Output the (X, Y) coordinate of the center of the cell containing the given text.  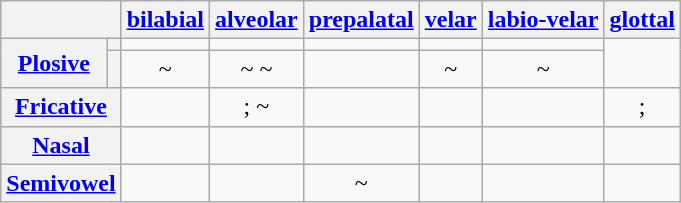
; (642, 107)
Plosive (54, 64)
glottal (642, 20)
labio-velar (543, 20)
bilabial (165, 20)
Fricative (61, 107)
Nasal (61, 145)
~ ~ (257, 69)
alveolar (257, 20)
; ~ (257, 107)
velar (450, 20)
prepalatal (361, 20)
Semivowel (61, 183)
